Determine the [x, y] coordinate at the center of the cell enclosing the given text.  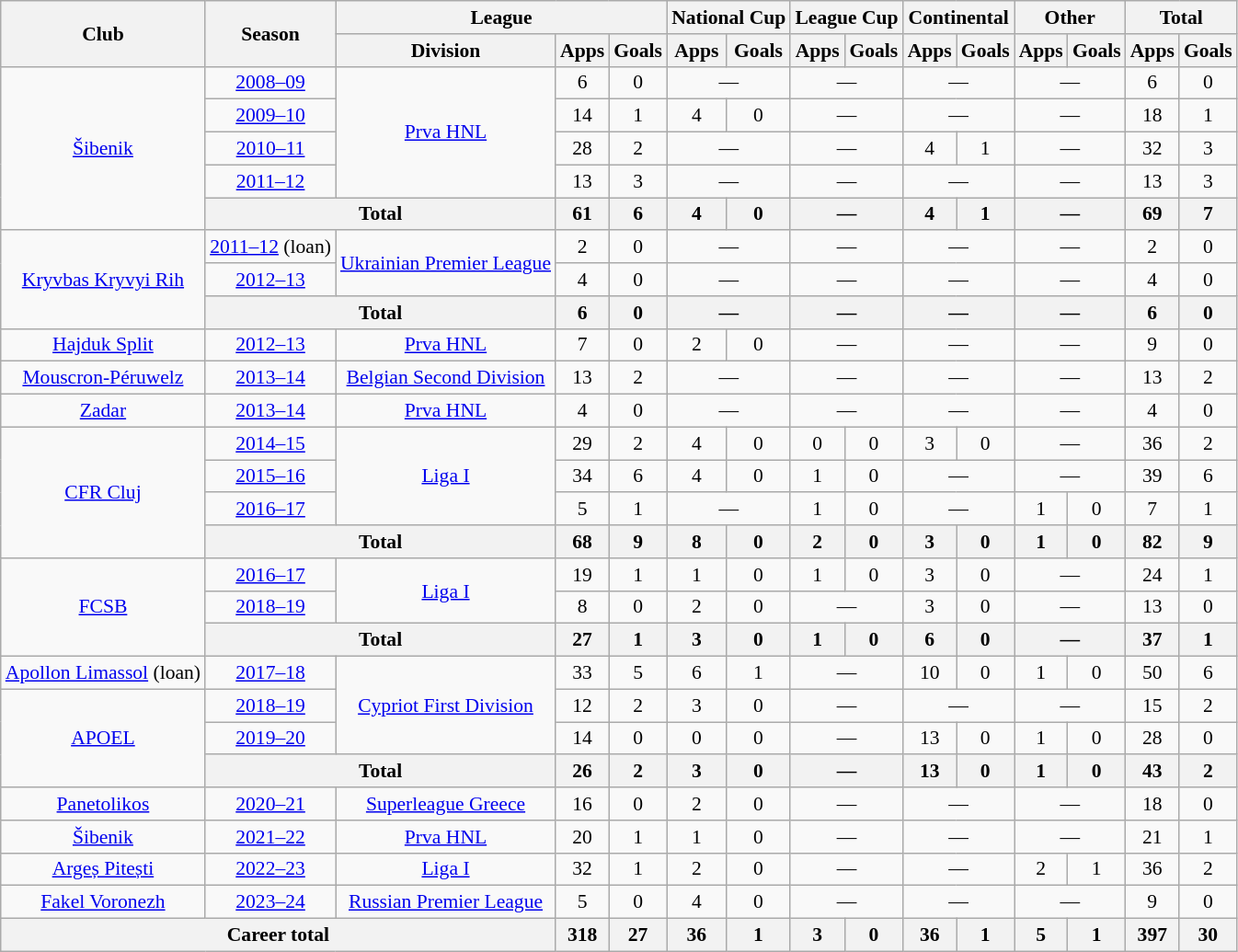
39 [1152, 476]
10 [930, 673]
82 [1152, 542]
Division [445, 51]
APOEL [103, 738]
2010–11 [270, 149]
Ukrainian Premier League [445, 263]
National Cup [728, 17]
397 [1152, 935]
Other [1071, 17]
Hajduk Split [103, 345]
Season [270, 33]
Mouscron-Péruwelz [103, 378]
19 [582, 575]
League Cup [846, 17]
2015–16 [270, 476]
15 [1152, 705]
2020–21 [270, 804]
2009–10 [270, 116]
2011–12 [270, 181]
Club [103, 33]
2008–09 [270, 83]
FCSB [103, 607]
2017–18 [270, 673]
Continental [958, 17]
Cypriot First Division [445, 706]
30 [1209, 935]
43 [1152, 772]
Panetolikos [103, 804]
2014–15 [270, 443]
2022–23 [270, 869]
2021–22 [270, 837]
Fakel Voronezh [103, 902]
Career total [278, 935]
33 [582, 673]
50 [1152, 673]
61 [582, 214]
21 [1152, 837]
Superleague Greece [445, 804]
League [501, 17]
2023–24 [270, 902]
318 [582, 935]
Russian Premier League [445, 902]
2019–20 [270, 739]
Belgian Second Division [445, 378]
29 [582, 443]
26 [582, 772]
12 [582, 705]
2011–12 (loan) [270, 247]
Kryvbas Kryvyi Rih [103, 280]
Apollon Limassol (loan) [103, 673]
Zadar [103, 411]
37 [1152, 640]
Argeș Pitești [103, 869]
34 [582, 476]
24 [1152, 575]
20 [582, 837]
69 [1152, 214]
16 [582, 804]
CFR Cluj [103, 492]
68 [582, 542]
